Detect which cell encompasses the target text, then output its (X, Y) center coordinate. 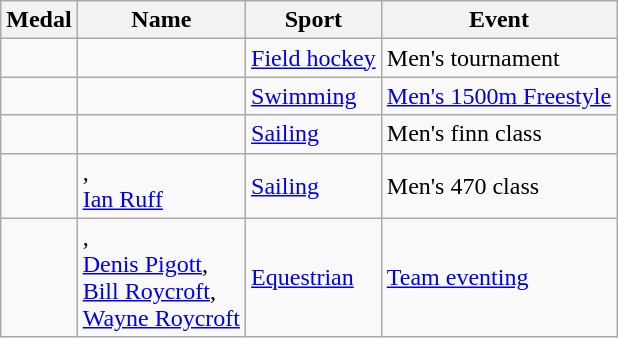
Medal (39, 20)
Men's tournament (498, 58)
Name (161, 20)
Event (498, 20)
Field hockey (314, 58)
Men's 1500m Freestyle (498, 96)
Swimming (314, 96)
Men's 470 class (498, 186)
, Ian Ruff (161, 186)
Equestrian (314, 278)
, Denis Pigott, Bill Roycroft, Wayne Roycroft (161, 278)
Men's finn class (498, 134)
Sport (314, 20)
Team eventing (498, 278)
